Pinpoint the cell where the given text exists, returning its (x, y) midpoint coordinate. 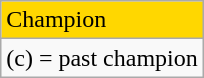
Champion (102, 20)
(c) = past champion (102, 58)
